Identify which cell holds the provided text, then report its (X, Y) central coordinate. 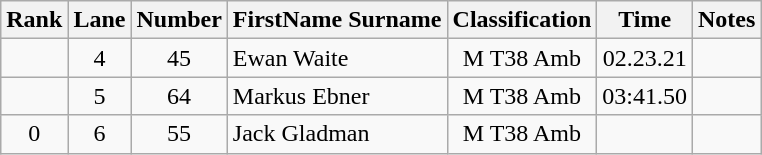
55 (179, 134)
0 (34, 134)
64 (179, 96)
Number (179, 20)
03:41.50 (645, 96)
4 (100, 58)
FirstName Surname (337, 20)
02.23.21 (645, 58)
Time (645, 20)
5 (100, 96)
Jack Gladman (337, 134)
Classification (522, 20)
6 (100, 134)
Ewan Waite (337, 58)
Lane (100, 20)
Rank (34, 20)
45 (179, 58)
Markus Ebner (337, 96)
Notes (727, 20)
